For the text-containing cell, return its midpoint in (X, Y) coordinate format. 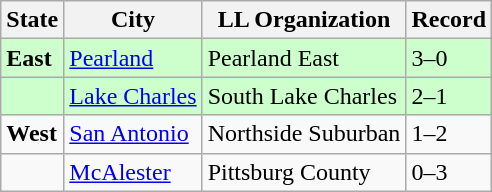
East (32, 58)
LL Organization (304, 20)
West (32, 134)
Northside Suburban (304, 134)
Pearland (133, 58)
Lake Charles (133, 96)
2–1 (449, 96)
Record (449, 20)
1–2 (449, 134)
Pearland East (304, 58)
3–0 (449, 58)
State (32, 20)
Pittsburg County (304, 172)
San Antonio (133, 134)
South Lake Charles (304, 96)
City (133, 20)
McAlester (133, 172)
0–3 (449, 172)
